Extract the [X, Y] coordinate from the center of the cell holding the provided text.  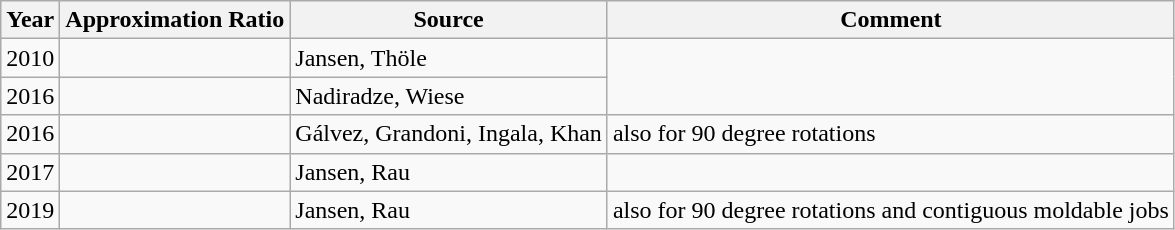
Approximation Ratio [175, 20]
2019 [30, 210]
also for 90 degree rotations [890, 134]
Year [30, 20]
Source [449, 20]
2010 [30, 58]
Nadiradze, Wiese [449, 96]
2017 [30, 172]
Comment [890, 20]
Jansen, Thöle [449, 58]
Gálvez, Grandoni, Ingala, Khan [449, 134]
also for 90 degree rotations and contiguous moldable jobs [890, 210]
